Identify which cell holds the provided text, then report its (X, Y) central coordinate. 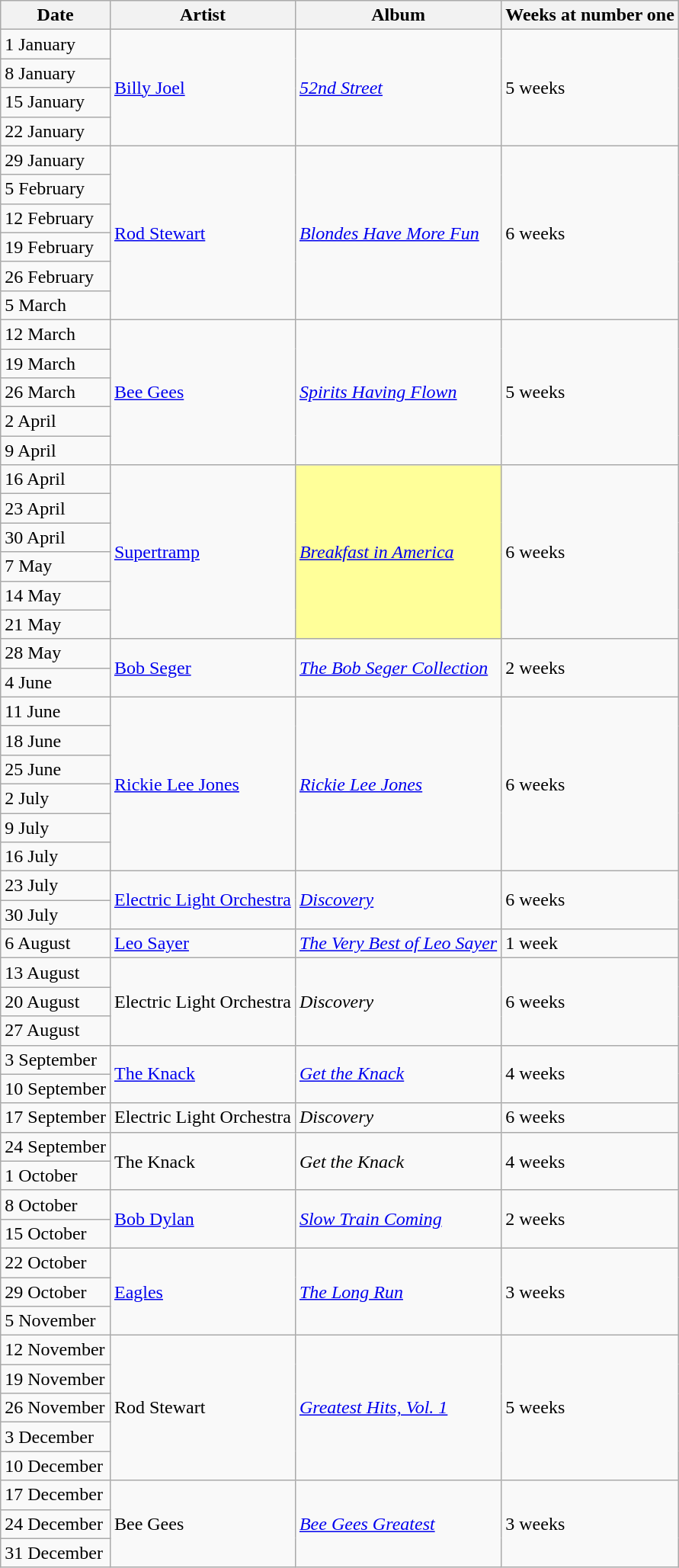
52nd Street (398, 88)
29 October (56, 1292)
Supertramp (203, 552)
16 July (56, 857)
Greatest Hits, Vol. 1 (398, 1408)
Album (398, 15)
12 March (56, 334)
10 December (56, 1466)
27 August (56, 1031)
Spirits Having Flown (398, 392)
26 November (56, 1408)
19 February (56, 247)
14 May (56, 595)
The Bob Seger Collection (398, 668)
Artist (203, 15)
The Long Run (398, 1291)
Bob Seger (203, 668)
Date (56, 15)
3 September (56, 1060)
30 July (56, 915)
29 January (56, 160)
24 September (56, 1146)
11 June (56, 711)
Blondes Have More Fun (398, 232)
Billy Joel (203, 88)
24 December (56, 1524)
25 June (56, 769)
19 March (56, 364)
26 February (56, 276)
28 May (56, 653)
22 January (56, 131)
7 May (56, 566)
2 July (56, 798)
16 April (56, 479)
Eagles (203, 1291)
22 October (56, 1262)
9 July (56, 827)
20 August (56, 1002)
31 December (56, 1553)
12 February (56, 218)
18 June (56, 740)
15 October (56, 1233)
30 April (56, 537)
1 week (590, 944)
8 January (56, 73)
26 March (56, 393)
Leo Sayer (203, 944)
3 December (56, 1437)
13 August (56, 973)
21 May (56, 624)
2 April (56, 422)
Weeks at number one (590, 15)
The Very Best of Leo Sayer (398, 944)
5 February (56, 189)
5 March (56, 305)
1 January (56, 44)
19 November (56, 1379)
1 October (56, 1175)
10 September (56, 1089)
17 December (56, 1495)
12 November (56, 1350)
15 January (56, 102)
23 July (56, 886)
Slow Train Coming (398, 1219)
17 September (56, 1117)
5 November (56, 1321)
6 August (56, 944)
Bee Gees Greatest (398, 1524)
Breakfast in America (398, 552)
8 October (56, 1204)
4 June (56, 682)
23 April (56, 508)
Bob Dylan (203, 1219)
9 April (56, 451)
